For the text-containing cell, return its midpoint in (x, y) coordinate format. 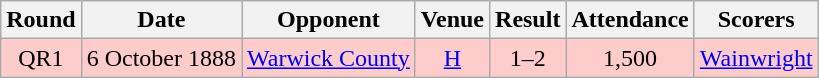
1,500 (630, 58)
Result (528, 20)
6 October 1888 (161, 58)
H (452, 58)
Venue (452, 20)
Warwick County (329, 58)
Wainwright (756, 58)
Date (161, 20)
Round (41, 20)
QR1 (41, 58)
Scorers (756, 20)
1–2 (528, 58)
Attendance (630, 20)
Opponent (329, 20)
